Capture the cell that displays the provided text and extract its (X, Y) central coordinate. 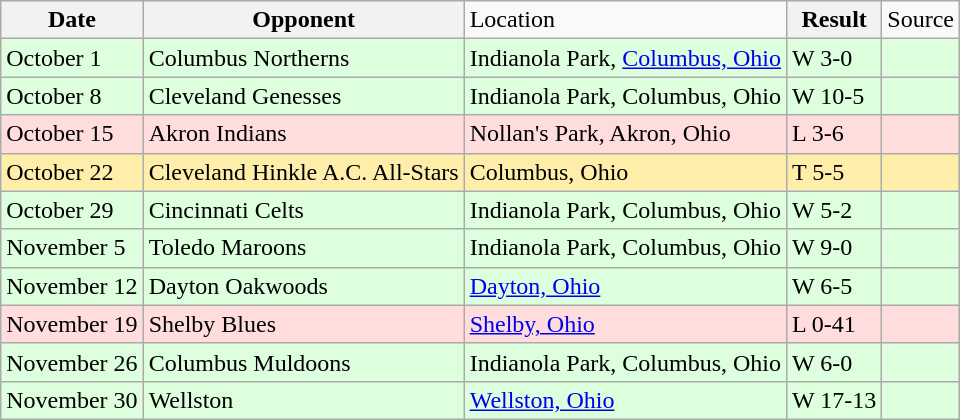
L 0-41 (834, 324)
Cleveland Genesses (304, 96)
Wellston, Ohio (625, 400)
October 22 (72, 172)
Dayton Oakwoods (304, 286)
Opponent (304, 20)
Result (834, 20)
Cleveland Hinkle A.C. All-Stars (304, 172)
Shelby Blues (304, 324)
Date (72, 20)
W 9-0 (834, 248)
Location (625, 20)
Nollan's Park, Akron, Ohio (625, 134)
W 5-2 (834, 210)
Columbus, Ohio (625, 172)
Source (921, 20)
W 6-5 (834, 286)
Dayton, Ohio (625, 286)
Columbus Northerns (304, 58)
Akron Indians (304, 134)
W 17-13 (834, 400)
T 5-5 (834, 172)
Cincinnati Celts (304, 210)
November 12 (72, 286)
L 3-6 (834, 134)
Wellston (304, 400)
W 10-5 (834, 96)
Toledo Maroons (304, 248)
November 19 (72, 324)
Columbus Muldoons (304, 362)
November 5 (72, 248)
W 3-0 (834, 58)
October 15 (72, 134)
Shelby, Ohio (625, 324)
November 26 (72, 362)
November 30 (72, 400)
October 1 (72, 58)
October 29 (72, 210)
October 8 (72, 96)
W 6-0 (834, 362)
